Pinpoint the cell where the given text exists, returning its (x, y) midpoint coordinate. 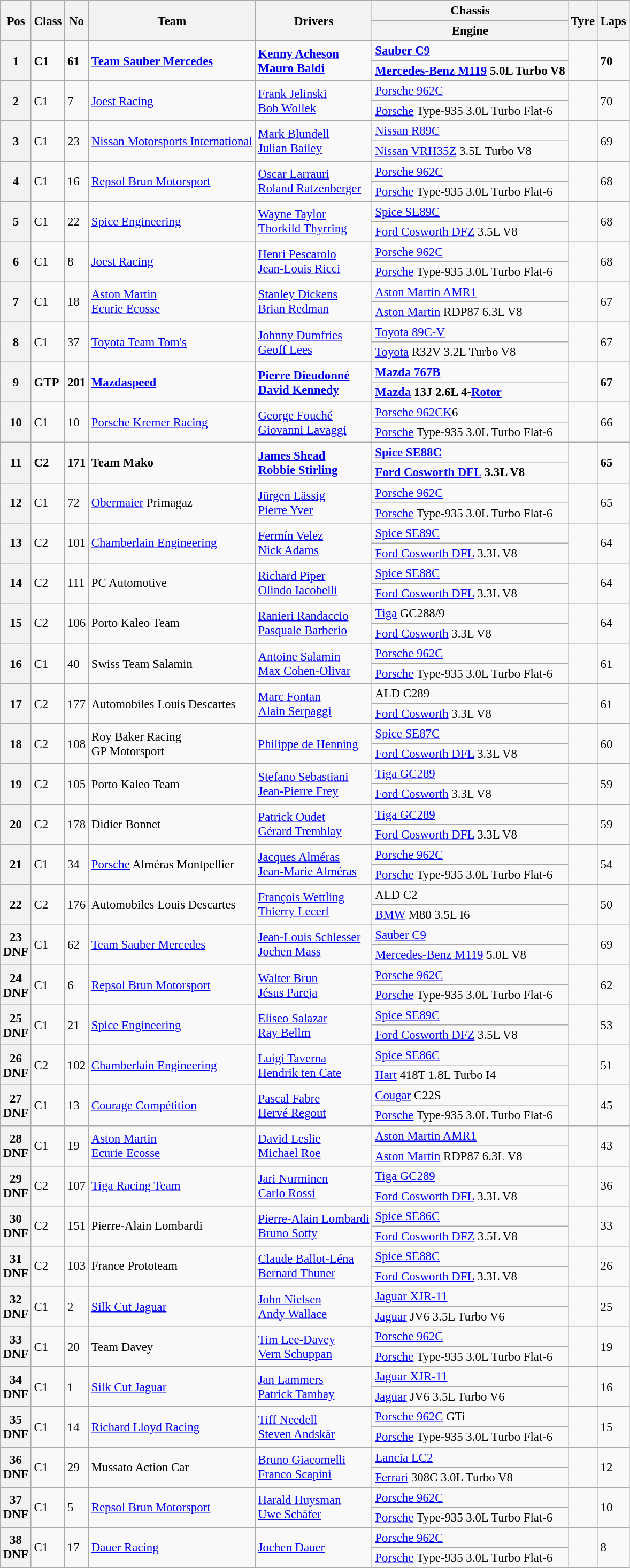
Cougar C22S (470, 1096)
66 (613, 422)
Mark Blundell Julian Bailey (313, 141)
51 (613, 1066)
Toyota 89C-V (470, 332)
Jacques Alméras Jean-Marie Alméras (313, 865)
Porsche 962C GTi (470, 1417)
Philippe de Henning (313, 744)
Tiff Needell Steven Andskär (313, 1427)
178 (77, 824)
53 (613, 1025)
Stanley Dickens Brian Redman (313, 301)
60 (613, 744)
43 (613, 1146)
Fermín Velez Nick Adams (313, 543)
Patrick Oudet Gérard Tremblay (313, 824)
Toyota Team Tom's (172, 342)
Jari Nurminen Carlo Rossi (313, 1185)
54 (613, 865)
3 (16, 141)
Mercedes-Benz M119 5.0L V8 (470, 955)
GTP (48, 383)
France Prototeam (172, 1267)
32DNF (16, 1306)
36DNF (16, 1468)
Laps (613, 20)
Johnny Dumfries Geoff Lees (313, 342)
Class (48, 20)
Antoine Salamin Max Cohen-Olivar (313, 664)
No (77, 20)
Spice SE87C (470, 734)
4 (16, 182)
Porsche Kremer Racing (172, 422)
34 (77, 865)
Pierre Dieudonné David Kennedy (313, 383)
Courage Compétition (172, 1105)
108 (77, 744)
Tim Lee-Davey Vern Schuppan (313, 1347)
Eliseo Salazar Ray Bellm (313, 1025)
105 (77, 785)
29DNF (16, 1185)
Roy Baker Racing GP Motorsport (172, 744)
John Nielsen Andy Wallace (313, 1306)
Pierre-Alain Lombardi Bruno Sotty (313, 1226)
Ferrari 308C 3.0L Turbo V8 (470, 1477)
103 (77, 1267)
9 (16, 383)
Mazda 13J 2.6L 4-Rotor (470, 392)
Kenny Acheson Mauro Baldi (313, 61)
James Shead Robbie Stirling (313, 463)
Lancia LC2 (470, 1457)
Tiga GC288/9 (470, 614)
Pos (16, 20)
37DNF (16, 1507)
Pierre-Alain Lombardi (172, 1226)
Oscar Larrauri Roland Ratzenberger (313, 182)
Richard Piper Olindo Iacobelli (313, 584)
24DNF (16, 984)
102 (77, 1066)
Stefano Sebastiani Jean-Pierre Frey (313, 785)
25 (613, 1306)
Engine (470, 31)
40 (77, 664)
26DNF (16, 1066)
50 (613, 904)
Obermaier Primagaz (172, 502)
Tyre (583, 20)
33 (613, 1226)
Harald Huysman Uwe Schäfer (313, 1507)
34DNF (16, 1386)
Didier Bonnet (172, 824)
Jochen Dauer (313, 1548)
11 (16, 463)
Nissan R89C (470, 131)
101 (77, 543)
ALD C2 (470, 895)
30DNF (16, 1226)
Team Davey (172, 1347)
Henri Pescarolo Jean-Louis Ricci (313, 262)
106 (77, 623)
23DNF (16, 945)
Porsche Alméras Montpellier (172, 865)
26 (613, 1267)
PC Automotive (172, 584)
Toyota R32V 3.2L Turbo V8 (470, 352)
151 (77, 1226)
Porsche 962CK6 (470, 413)
Jürgen Lässig Pierre Yver (313, 502)
Mazdaspeed (172, 383)
72 (77, 502)
Tiga Racing Team (172, 1185)
23 (77, 141)
Frank Jelinski Bob Wollek (313, 100)
31DNF (16, 1267)
177 (77, 703)
Dauer Racing (172, 1548)
201 (77, 383)
37 (77, 342)
Drivers (313, 20)
171 (77, 463)
35DNF (16, 1427)
Jean-Louis Schlesser Jochen Mass (313, 945)
33DNF (16, 1347)
Pascal Fabre Hervé Regout (313, 1105)
Team Mako (172, 463)
Luigi Taverna Hendrik ten Cate (313, 1066)
Hart 418T 1.8L Turbo I4 (470, 1075)
George Fouché Giovanni Lavaggi (313, 422)
Richard Lloyd Racing (172, 1427)
ALD C289 (470, 694)
David Leslie Michael Roe (313, 1146)
107 (77, 1185)
Ranieri Randaccio Pasquale Barberio (313, 623)
27DNF (16, 1105)
Wayne Taylor Thorkild Thyrring (313, 221)
176 (77, 904)
38DNF (16, 1548)
Jan Lammers Patrick Tambay (313, 1386)
BMW M80 3.5L I6 (470, 915)
Mercedes-Benz M119 5.0L Turbo V8 (470, 71)
François Wettling Thierry Lecerf (313, 904)
Mussato Action Car (172, 1468)
25DNF (16, 1025)
Team (172, 20)
36 (613, 1185)
Chassis (470, 11)
Nissan VRH35Z 3.5L Turbo V8 (470, 151)
28DNF (16, 1146)
Mazda 767B (470, 372)
Marc Fontan Alain Serpaggi (313, 703)
45 (613, 1105)
Walter Brun Jésus Pareja (313, 984)
Claude Ballot-Léna Bernard Thuner (313, 1267)
Bruno Giacomelli Franco Scapini (313, 1468)
Swiss Team Salamin (172, 664)
111 (77, 584)
29 (77, 1468)
Nissan Motorsports International (172, 141)
